Identify which cell holds the provided text, then report its [X, Y] central coordinate. 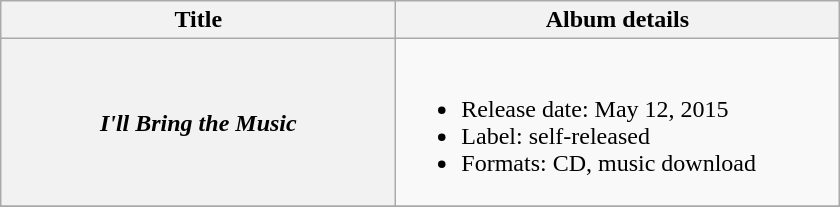
Title [198, 20]
Album details [618, 20]
I'll Bring the Music [198, 122]
Release date: May 12, 2015Label: self-releasedFormats: CD, music download [618, 122]
